Return the (x, y) coordinate for the center point of the cell that contains the specified text.  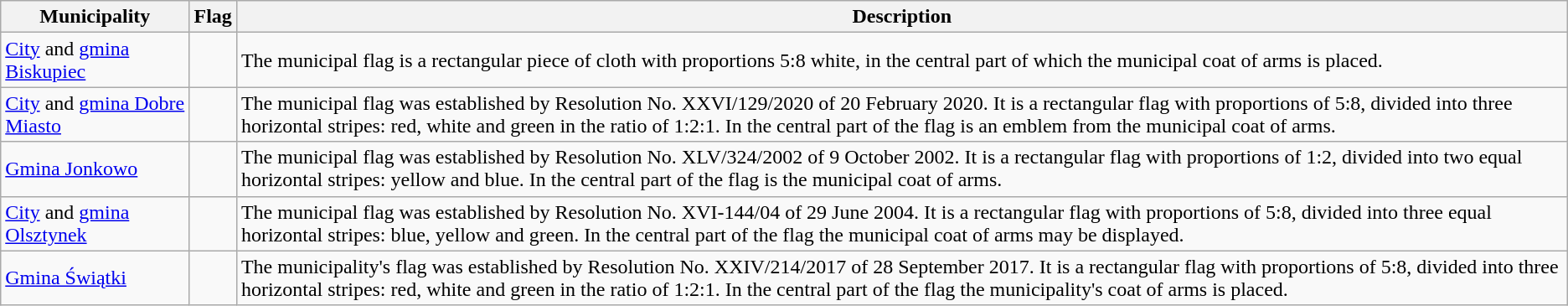
City and gmina Biskupiec (95, 60)
Flag (213, 17)
Gmina Jonkowo (95, 169)
Gmina Świątki (95, 278)
City and gmina Olsztynek (95, 223)
Description (901, 17)
The municipal flag is a rectangular piece of cloth with proportions 5:8 white, in the central part of which the municipal coat of arms is placed. (901, 60)
City and gmina Dobre Miasto (95, 114)
Municipality (95, 17)
